Scan for the cell matching the given text and deliver its [X, Y] coordinate at center. 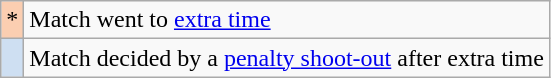
Match went to extra time [287, 20]
Match decided by a penalty shoot-out after extra time [287, 58]
* [12, 20]
